Return (X, Y) of the center of cell containing provided text 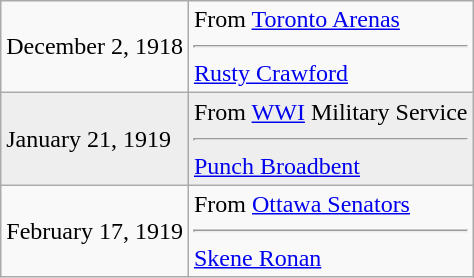
January 21, 1919 (95, 139)
December 2, 1918 (95, 47)
February 17, 1919 (95, 231)
From WWI Military ServicePunch Broadbent (330, 139)
From Ottawa SenatorsSkene Ronan (330, 231)
From Toronto ArenasRusty Crawford (330, 47)
